Extract the [X, Y] coordinate from the center of the cell holding the provided text.  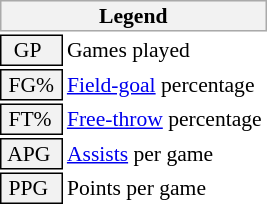
Field-goal percentage [166, 85]
APG [31, 154]
Points per game [166, 188]
GP [31, 50]
FT% [31, 120]
Games played [166, 50]
Legend [134, 16]
FG% [31, 85]
Free-throw percentage [166, 120]
PPG [31, 188]
Assists per game [166, 154]
